Extract the [X, Y] coordinate from the center of the cell holding the provided text.  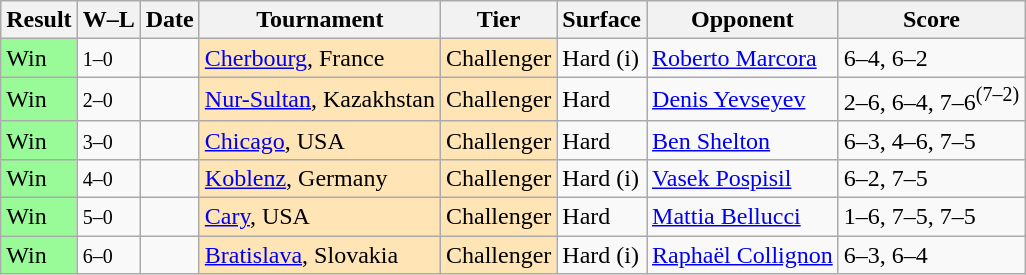
Vasek Pospisil [743, 178]
Cherbourg, France [320, 58]
4–0 [108, 178]
5–0 [108, 217]
6–4, 6–2 [931, 58]
Result [39, 20]
Koblenz, Germany [320, 178]
2–0 [108, 100]
6–2, 7–5 [931, 178]
Mattia Bellucci [743, 217]
Tier [498, 20]
Raphaël Collignon [743, 255]
Ben Shelton [743, 140]
6–0 [108, 255]
Cary, USA [320, 217]
2–6, 6–4, 7–6(7–2) [931, 100]
Opponent [743, 20]
Nur-Sultan, Kazakhstan [320, 100]
Tournament [320, 20]
Date [170, 20]
Score [931, 20]
Surface [602, 20]
1–6, 7–5, 7–5 [931, 217]
6–3, 6–4 [931, 255]
Denis Yevseyev [743, 100]
3–0 [108, 140]
1–0 [108, 58]
Bratislava, Slovakia [320, 255]
6–3, 4–6, 7–5 [931, 140]
Roberto Marcora [743, 58]
Chicago, USA [320, 140]
W–L [108, 20]
